Return (x, y) of the center of cell containing provided text 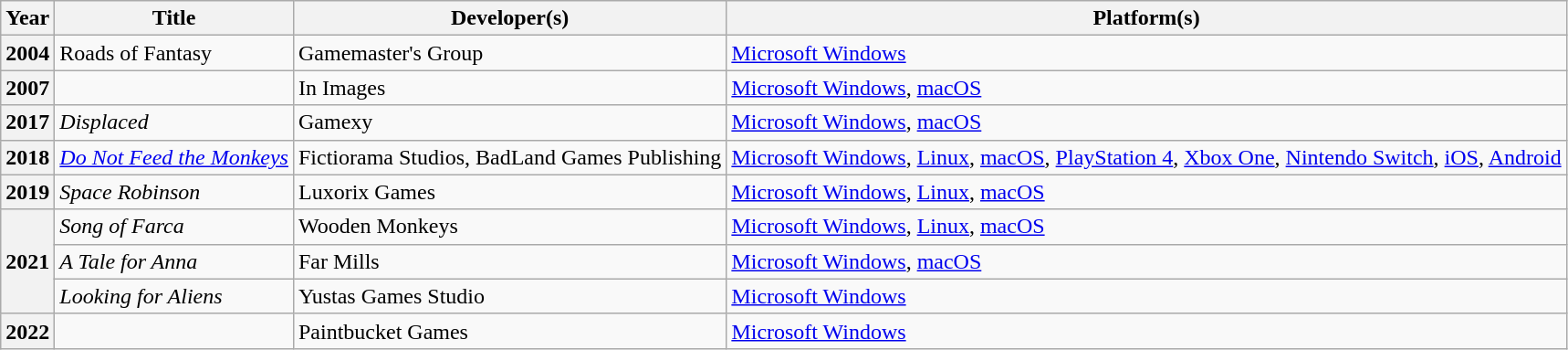
Space Robinson (174, 192)
Microsoft Windows, Linux, macOS, PlayStation 4, Xbox One, Nintendo Switch, iOS, Android (1146, 157)
2018 (27, 157)
Title (174, 18)
In Images (509, 88)
Luxorix Games (509, 192)
Wooden Monkeys (509, 227)
A Tale for Anna (174, 261)
Developer(s) (509, 18)
Fictiorama Studios, BadLand Games Publishing (509, 157)
Gamexy (509, 122)
Far Mills (509, 261)
Displaced (174, 122)
2021 (27, 261)
Year (27, 18)
2004 (27, 53)
2022 (27, 331)
Song of Farca (174, 227)
Do Not Feed the Monkeys (174, 157)
2007 (27, 88)
2017 (27, 122)
Looking for Aliens (174, 296)
Paintbucket Games (509, 331)
Gamemaster's Group (509, 53)
Roads of Fantasy (174, 53)
Platform(s) (1146, 18)
2019 (27, 192)
Yustas Games Studio (509, 296)
